Determine the (X, Y) coordinate at the center of the cell enclosing the given text.  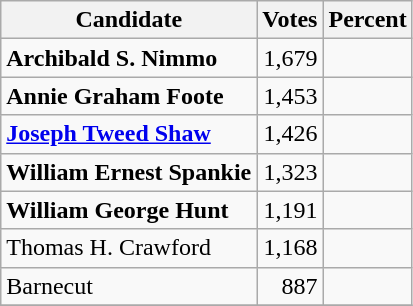
1,426 (290, 134)
1,191 (290, 210)
William Ernest Spankie (129, 172)
Candidate (129, 20)
William George Hunt (129, 210)
Votes (290, 20)
Archibald S. Nimmo (129, 58)
1,323 (290, 172)
Thomas H. Crawford (129, 248)
Percent (368, 20)
Barnecut (129, 286)
Joseph Tweed Shaw (129, 134)
Annie Graham Foote (129, 96)
1,453 (290, 96)
1,679 (290, 58)
887 (290, 286)
1,168 (290, 248)
